Pinpoint the cell where the given text exists, returning its [x, y] midpoint coordinate. 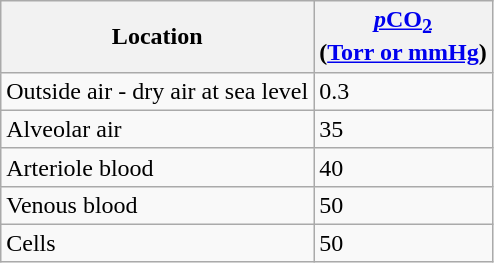
Outside air - dry air at sea level [158, 91]
Venous blood [158, 205]
Location [158, 36]
Cells [158, 243]
35 [404, 129]
Alveolar air [158, 129]
Arteriole blood [158, 167]
pCO2(Torr or mmHg) [404, 36]
40 [404, 167]
0.3 [404, 91]
